Determine the (x, y) coordinate at the center of the cell enclosing the given text.  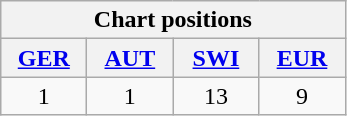
Chart positions (173, 20)
EUR (302, 58)
13 (216, 96)
GER (44, 58)
SWI (216, 58)
9 (302, 96)
AUT (130, 58)
